Identify which cell holds the provided text, then report its [X, Y] central coordinate. 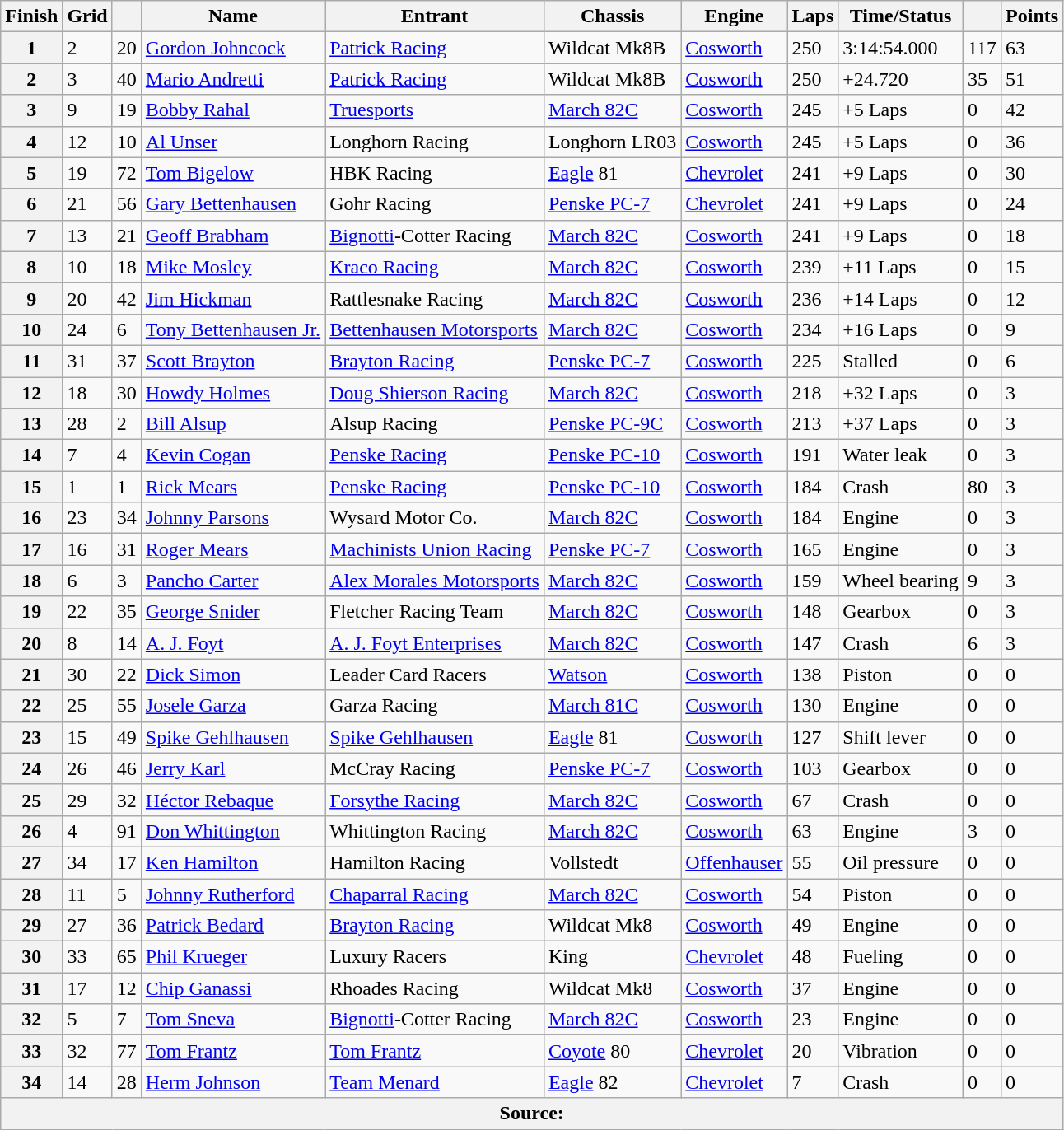
Ken Hamilton [232, 862]
Doug Shierson Racing [435, 393]
A. J. Foyt [232, 643]
Geoff Brabham [232, 236]
+37 Laps [901, 424]
Herm Johnson [232, 1082]
Chassis [612, 16]
Scott Brayton [232, 361]
Machinists Union Racing [435, 549]
Leader Card Racers [435, 675]
91 [127, 831]
159 [813, 581]
Alex Morales Motorsports [435, 581]
Hamilton Racing [435, 862]
56 [127, 204]
Wheel bearing [901, 581]
Truesports [435, 110]
77 [127, 1051]
George Snider [232, 612]
Stalled [901, 361]
Dick Simon [232, 675]
54 [813, 894]
Roger Mears [232, 549]
Mike Mosley [232, 267]
Fletcher Racing Team [435, 612]
127 [813, 737]
Longhorn Racing [435, 142]
165 [813, 549]
Grid [87, 16]
Garza Racing [435, 706]
Gary Bettenhausen [232, 204]
Points [1033, 16]
Tom Sneva [232, 1020]
Tony Bettenhausen Jr. [232, 329]
117 [982, 48]
Name [232, 16]
Phil Krueger [232, 957]
Forsythe Racing [435, 800]
HBK Racing [435, 173]
Source: [532, 1114]
Jerry Karl [232, 768]
+24.720 [901, 79]
Coyote 80 [612, 1051]
Shift lever [901, 737]
Fueling [901, 957]
Gordon Johncock [232, 48]
Kevin Cogan [232, 455]
Eagle 82 [612, 1082]
Patrick Bedard [232, 926]
Johnny Parsons [232, 518]
Laps [813, 16]
Chip Ganassi [232, 988]
Chaparral Racing [435, 894]
Don Whittington [232, 831]
Finish [31, 16]
Whittington Racing [435, 831]
Al Unser [232, 142]
Kraco Racing [435, 267]
Bobby Rahal [232, 110]
Alsup Racing [435, 424]
239 [813, 267]
234 [813, 329]
40 [127, 79]
Luxury Racers [435, 957]
Gohr Racing [435, 204]
A. J. Foyt Enterprises [435, 643]
218 [813, 393]
236 [813, 298]
Mario Andretti [232, 79]
+16 Laps [901, 329]
138 [813, 675]
Rick Mears [232, 487]
147 [813, 643]
King [612, 957]
Offenhauser [735, 862]
Team Menard [435, 1082]
3:14:54.000 [901, 48]
213 [813, 424]
McCray Racing [435, 768]
Héctor Rebaque [232, 800]
72 [127, 173]
148 [813, 612]
65 [127, 957]
Jim Hickman [232, 298]
191 [813, 455]
Watson [612, 675]
Time/Status [901, 16]
48 [813, 957]
+14 Laps [901, 298]
46 [127, 768]
Rattlesnake Racing [435, 298]
+11 Laps [901, 267]
67 [813, 800]
Wysard Motor Co. [435, 518]
Josele Garza [232, 706]
Water leak [901, 455]
Pancho Carter [232, 581]
130 [813, 706]
Rhoades Racing [435, 988]
Penske PC-9C [612, 424]
Bettenhausen Motorsports [435, 329]
Vollstedt [612, 862]
Longhorn LR03 [612, 142]
80 [982, 487]
March 81C [612, 706]
Bill Alsup [232, 424]
+32 Laps [901, 393]
51 [1033, 79]
Howdy Holmes [232, 393]
Oil pressure [901, 862]
Entrant [435, 16]
Johnny Rutherford [232, 894]
Vibration [901, 1051]
225 [813, 361]
103 [813, 768]
Tom Bigelow [232, 173]
